Detect which cell encompasses the target text, then output its [X, Y] center coordinate. 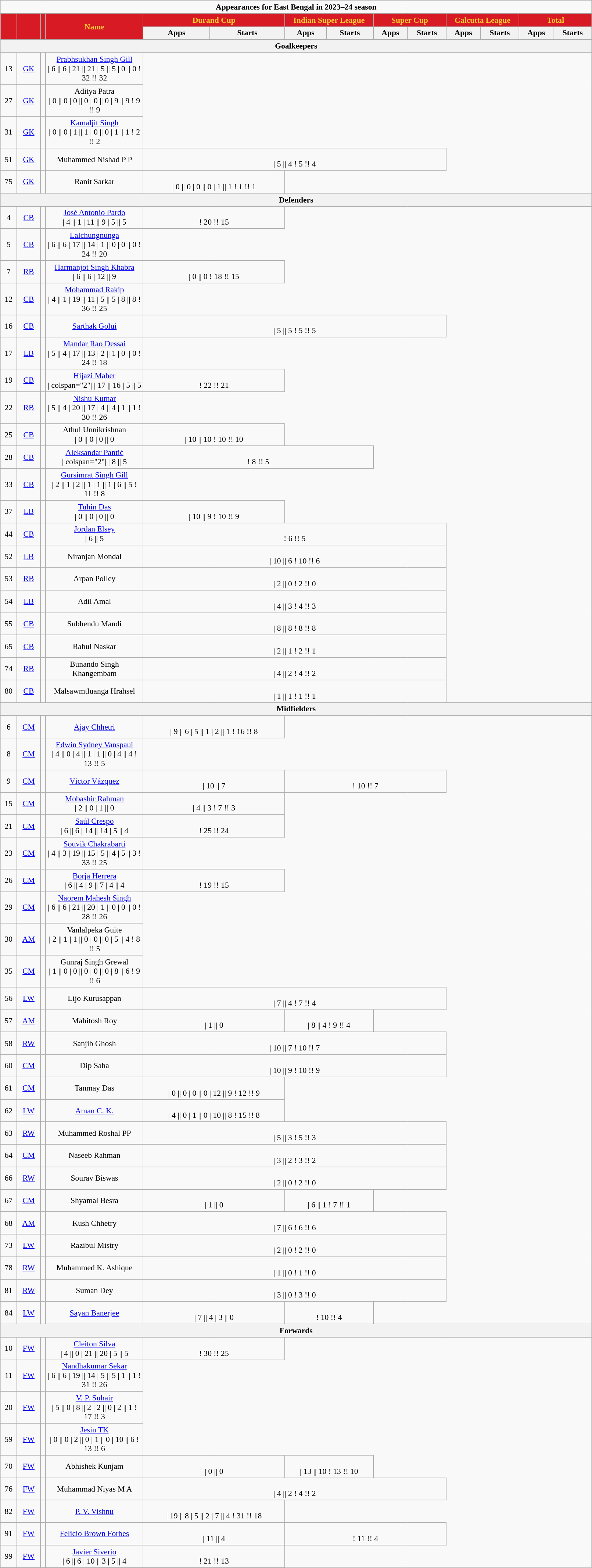
Jesin TK| 0 || 0 | 2 || 0 | 1 || 0 | 10 || 6 ! 13 !! 6 [94, 1439]
66 [9, 1178]
60 [9, 1066]
21 [9, 826]
29 [9, 908]
Saúl Crespo| 6 || 6 | 14 || 14 | 5 || 4 [94, 826]
Aman C. K. [94, 1111]
Malsawmtluanga Hrahsel [94, 691]
Shyamal Besra [94, 1200]
26 [9, 881]
9 [9, 781]
| 1 || 1 ! 1 !! 1 [295, 691]
Kamaljit Singh| 0 || 0 | 1 || 1 | 0 || 0 | 1 || 1 ! 2 !! 2 [94, 132]
25 [9, 434]
70 [9, 1467]
Niranjan Mondal [94, 556]
33 [9, 484]
| 6 || 1 ! 7 !! 1 [329, 1200]
| 7 || 4 | 3 || 0 [214, 1313]
| 5 || 4 ! 5 !! 4 [295, 160]
Felicio Brown Forbes [94, 1534]
52 [9, 556]
Cleiton Silva| 4 || 0 | 21 || 20 | 5 || 5 [94, 1348]
| 0 || 0 | 0 || 0 | 1 || 1 ! 1 !! 1 [214, 182]
| 5 || 5 ! 5 !! 5 [295, 326]
Tuhin Das| 0 || 0 | 0 || 0 [94, 512]
44 [9, 534]
Mahitosh Roy [94, 1021]
Lijo Kurusappan [94, 998]
59 [9, 1439]
P. V. Vishnu [94, 1511]
Muhammad Niyas M A [94, 1489]
12 [9, 299]
Nishu Kumar| 5 || 4 | 20 || 17 | 4 || 4 | 1 || 1 ! 30 !! 26 [94, 408]
57 [9, 1021]
! 25 !! 24 [214, 826]
Mohammad Rakip| 4 || 1 | 19 || 11 | 5 || 5 | 8 || 8 ! 36 !! 25 [94, 299]
| 2 || 1 ! 2 !! 1 [295, 646]
Hijazi Maher| colspan="2"| | 17 || 16 | 5 || 5 [94, 381]
Lalchungnunga| 6 || 6 | 17 || 14 | 1 || 0 | 0 || 0 ! 24 !! 20 [94, 245]
| 9 || 6 | 5 || 1 | 2 || 1 ! 16 !! 8 [214, 727]
56 [9, 998]
20 [9, 1408]
Souvik Chakrabarti| 4 || 3 | 19 || 15 | 5 || 4 | 5 || 3 ! 33 !! 25 [94, 853]
| 0 || 0 | 0 || 0 | 12 || 9 ! 12 !! 9 [214, 1088]
55 [9, 624]
Midfielders [296, 709]
| 1 || 0 ! 1 !! 0 [295, 1268]
99 [9, 1556]
Mobashir Rahman| 2 || 0 | 1 || 0 [94, 803]
76 [9, 1489]
Muhammed Roshal PP [94, 1134]
Prabhsukhan Singh Gill| 6 || 6 | 21 || 21 | 5 || 5 | 0 || 0 ! 32 !! 32 [94, 69]
Mandar Rao Dessai| 5 || 4 | 17 || 13 | 2 || 1 | 0 || 0 ! 24 !! 18 [94, 354]
Víctor Vázquez [94, 781]
! 22 !! 21 [214, 381]
31 [9, 132]
| 7 || 4 ! 7 !! 4 [295, 998]
Ranit Sarkar [94, 182]
5 [9, 245]
6 [9, 727]
Aditya Patra| 0 || 0 | 0 || 0 | 0 || 0 | 9 || 9 ! 9 !! 9 [94, 101]
53 [9, 579]
Borja Herrera| 6 || 4 | 9 || 7 | 4 || 4 [94, 881]
! 11 !! 4 [365, 1534]
| 10 || 6 ! 10 !! 6 [295, 556]
84 [9, 1313]
81 [9, 1290]
Super Cup [410, 20]
| 10 || 10 ! 10 !! 10 [214, 434]
Kush Chhetry [94, 1223]
| 5 || 3 ! 5 !! 3 [295, 1134]
54 [9, 601]
91 [9, 1534]
Arpan Polley [94, 579]
22 [9, 408]
Indian Super League [329, 20]
Ajay Chhetri [94, 727]
30 [9, 939]
Vanlalpeka Guite| 2 || 1 | 1 || 0 | 0 || 0 | 5 || 4 ! 8 !! 5 [94, 939]
Gursimrat Singh Gill| 2 || 1 | 2 || 1 | 1 || 1 | 6 || 5 ! 11 !! 8 [94, 484]
Total [555, 20]
Sarthak Golui [94, 326]
8 [9, 754]
| 10 || 7 ! 10 !! 7 [295, 1043]
4 [9, 218]
Suman Dey [94, 1290]
! 19 !! 15 [214, 881]
82 [9, 1511]
Defenders [296, 200]
Jordan Elsey| 6 || 5 [94, 534]
65 [9, 646]
| 3 || 0 ! 3 !! 0 [295, 1290]
| 19 || 8 | 5 || 2 | 7 || 4 ! 31 !! 18 [214, 1511]
35 [9, 971]
Muhammed K. Ashique [94, 1268]
Sourav Biswas [94, 1178]
! 30 !! 25 [214, 1348]
Athul Unnikrishnan| 0 || 0 | 0 || 0 [94, 434]
Adil Amal [94, 601]
| 0 || 0 ! 18 !! 15 [214, 272]
74 [9, 669]
67 [9, 1200]
Nandhakumar Sekar| 6 || 6 | 19 || 14 | 5 || 5 | 1 || 1 ! 31 !! 26 [94, 1375]
13 [9, 69]
Subhendu Mandi [94, 624]
Muhammed Nishad P P [94, 160]
73 [9, 1245]
11 [9, 1375]
Calcutta League [482, 20]
37 [9, 512]
| 13 || 10 ! 13 !! 10 [329, 1467]
19 [9, 381]
| 10 || 7 [214, 781]
! 10 !! 7 [365, 781]
Forwards [296, 1331]
10 [9, 1348]
| 11 || 4 [214, 1534]
28 [9, 457]
16 [9, 326]
63 [9, 1134]
José Antonio Pardo| 4 || 1 | 11 || 9 | 5 || 5 [94, 218]
| 4 || 3 ! 7 !! 3 [214, 803]
64 [9, 1156]
68 [9, 1223]
Durand Cup [214, 20]
Name [94, 26]
Tanmay Das [94, 1088]
17 [9, 354]
Sayan Banerjee [94, 1313]
Goalkeepers [296, 46]
Rahul Naskar [94, 646]
75 [9, 182]
61 [9, 1088]
! 10 !! 4 [329, 1313]
Sanjib Ghosh [94, 1043]
23 [9, 853]
| 8 || 8 ! 8 !! 8 [295, 624]
V. P. Suhair| 5 || 0 | 8 || 2 | 2 || 0 | 2 || 1 ! 17 !! 3 [94, 1408]
| 4 || 3 ! 4 !! 3 [295, 601]
! 6 !! 5 [295, 534]
Dip Saha [94, 1066]
58 [9, 1043]
| 4 || 0 | 1 || 0 | 10 || 8 ! 15 !! 8 [214, 1111]
! 20 !! 15 [214, 218]
! 21 !! 13 [214, 1556]
| 8 || 4 ! 9 !! 4 [329, 1021]
Appearances for East Bengal in 2023–24 season [296, 7]
78 [9, 1268]
Abhishek Kunjam [94, 1467]
15 [9, 803]
Gunraj Singh Grewal| 1 || 0 | 0 || 0 | 0 || 0 | 8 || 6 ! 9 !! 6 [94, 971]
| 7 || 6 ! 6 !! 6 [295, 1223]
| 3 || 2 ! 3 !! 2 [295, 1156]
Javier Siverio| 6 || 6 | 10 || 3 | 5 || 4 [94, 1556]
Naorem Mahesh Singh| 6 || 6 | 21 || 20 | 1 || 0 | 0 || 0 ! 28 !! 26 [94, 908]
Harmanjot Singh Khabra| 6 || 6 | 12 || 9 [94, 272]
62 [9, 1111]
51 [9, 160]
Razibul Mistry [94, 1245]
7 [9, 272]
! 8 !! 5 [258, 457]
Bunando Singh Khangembam [94, 669]
Aleksandar Pantić| colspan="2"| | 8 || 5 [94, 457]
Edwin Sydney Vanspaul| 4 || 0 | 4 || 1 | 1 || 0 | 4 || 4 ! 13 !! 5 [94, 754]
| 0 || 0 [214, 1467]
80 [9, 691]
27 [9, 101]
Naseeb Rahman [94, 1156]
